Provide the [x, y] coordinate of the cell's center where the given text is located.  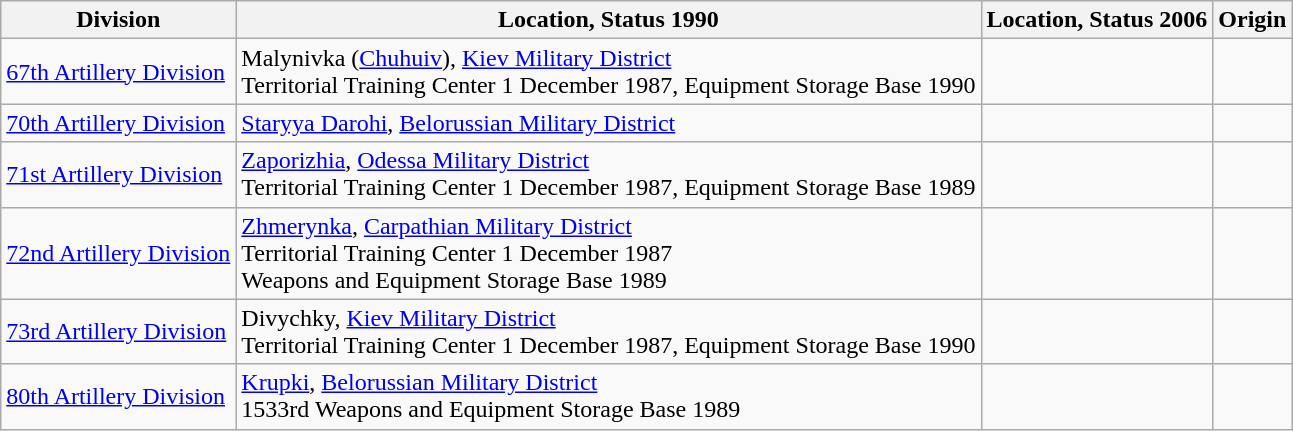
Origin [1252, 20]
Divychky, Kiev Military District Territorial Training Center 1 December 1987, Equipment Storage Base 1990 [608, 332]
Zaporizhia, Odessa Military District Territorial Training Center 1 December 1987, Equipment Storage Base 1989 [608, 174]
72nd Artillery Division [118, 253]
Location, Status 1990 [608, 20]
73rd Artillery Division [118, 332]
70th Artillery Division [118, 123]
Staryya Darohi, Belorussian Military District [608, 123]
67th Artillery Division [118, 72]
Location, Status 2006 [1097, 20]
Zhmerynka, Carpathian Military District Territorial Training Center 1 December 1987 Weapons and Equipment Storage Base 1989 [608, 253]
Division [118, 20]
Malynivka (Chuhuiv), Kiev Military District Territorial Training Center 1 December 1987, Equipment Storage Base 1990 [608, 72]
Krupki, Belorussian Military District1533rd Weapons and Equipment Storage Base 1989 [608, 396]
71st Artillery Division [118, 174]
80th Artillery Division [118, 396]
